Find where the given text appears and provide that cell's center as (X, Y) coordinate. 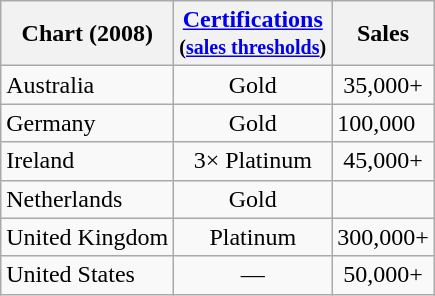
100,000 (384, 123)
United States (88, 275)
United Kingdom (88, 237)
Chart (2008) (88, 34)
300,000+ (384, 237)
Germany (88, 123)
Platinum (253, 237)
Certifications (sales thresholds) (253, 34)
50,000+ (384, 275)
Sales (384, 34)
35,000+ (384, 85)
45,000+ (384, 161)
3× Platinum (253, 161)
Australia (88, 85)
Netherlands (88, 199)
— (253, 275)
Ireland (88, 161)
